Output the [X, Y] coordinate of the center of the cell containing the given text.  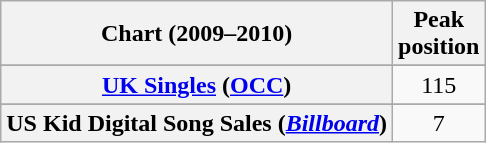
115 [439, 85]
Peakposition [439, 34]
UK Singles (OCC) [197, 85]
Chart (2009–2010) [197, 34]
7 [439, 123]
US Kid Digital Song Sales (Billboard) [197, 123]
